Search for the cell housing the specified text and yield its [x, y] center coordinate. 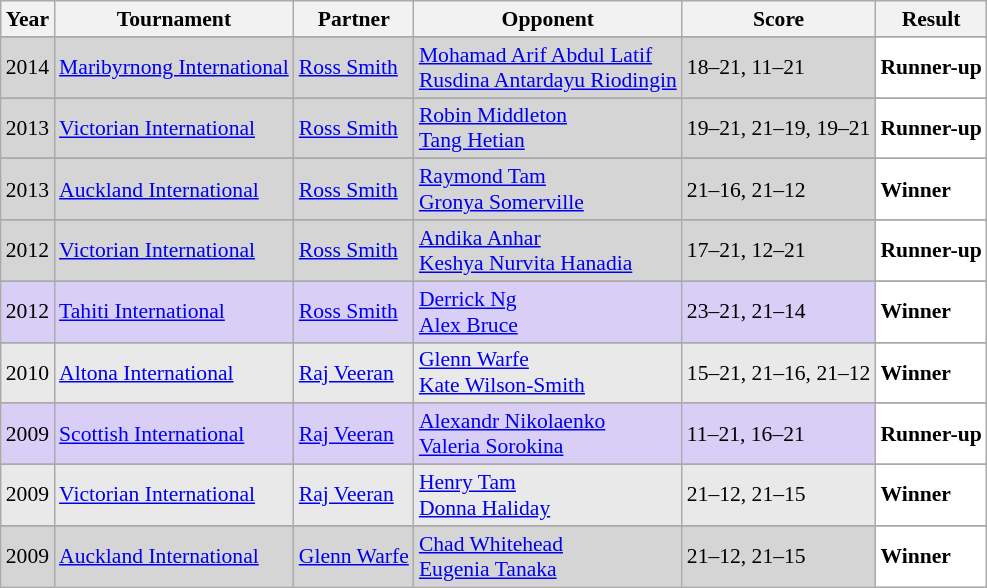
23–21, 21–14 [779, 312]
Score [779, 19]
Opponent [548, 19]
Glenn Warfe Kate Wilson-Smith [548, 372]
2014 [28, 68]
Tahiti International [174, 312]
Partner [354, 19]
Maribyrnong International [174, 68]
21–16, 21–12 [779, 190]
Year [28, 19]
2010 [28, 372]
Tournament [174, 19]
Alexandr Nikolaenko Valeria Sorokina [548, 434]
Andika Anhar Keshya Nurvita Hanadia [548, 250]
18–21, 11–21 [779, 68]
Robin Middleton Tang Hetian [548, 128]
Altona International [174, 372]
Derrick Ng Alex Bruce [548, 312]
Chad Whitehead Eugenia Tanaka [548, 556]
Mohamad Arif Abdul Latif Rusdina Antardayu Riodingin [548, 68]
Result [930, 19]
Scottish International [174, 434]
17–21, 12–21 [779, 250]
Glenn Warfe [354, 556]
15–21, 21–16, 21–12 [779, 372]
11–21, 16–21 [779, 434]
Raymond Tam Gronya Somerville [548, 190]
19–21, 21–19, 19–21 [779, 128]
Henry Tam Donna Haliday [548, 496]
